Determine the (X, Y) coordinate at the center of the cell enclosing the given text.  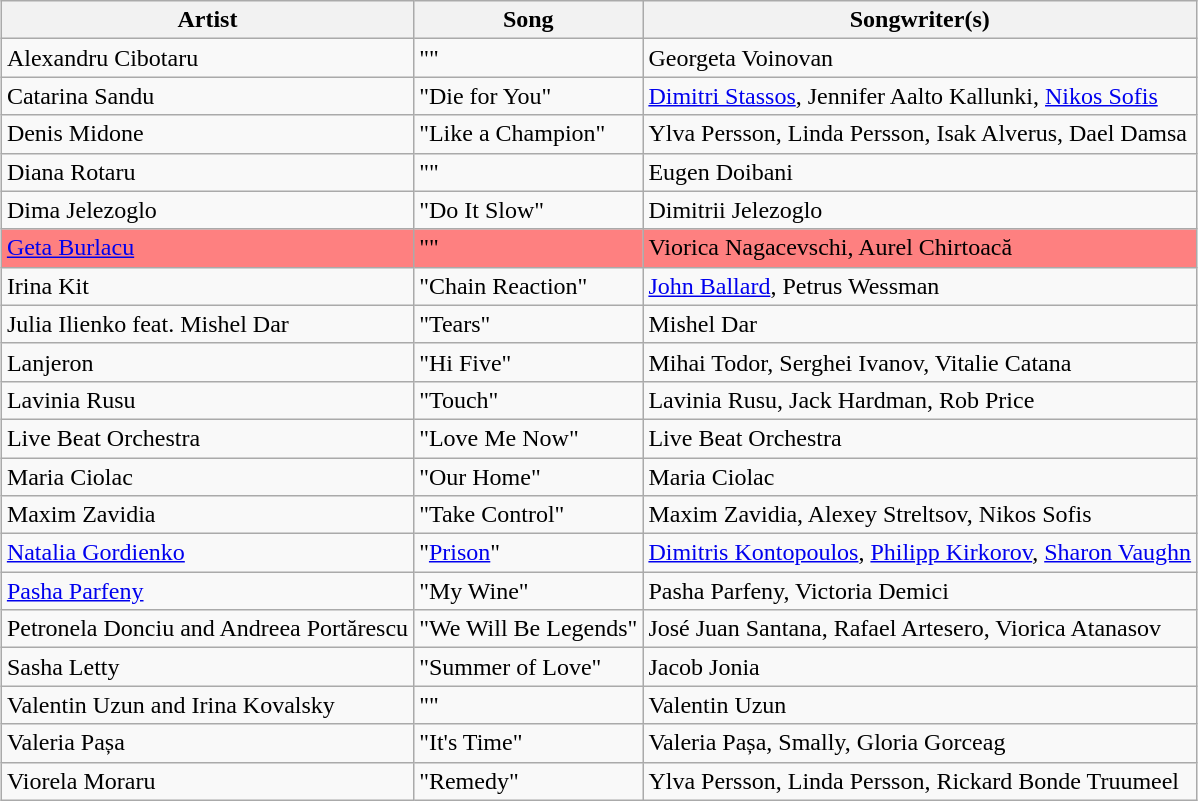
Pasha Parfeny, Victoria Demici (920, 591)
Jacob Jonia (920, 667)
"Die for You" (528, 96)
John Ballard, Petrus Wessman (920, 286)
Maxim Zavidia (207, 515)
Catarina Sandu (207, 96)
"Do It Slow" (528, 210)
Mihai Todor, Serghei Ivanov, Vitalie Catana (920, 362)
Pasha Parfeny (207, 591)
Sasha Letty (207, 667)
Ylva Persson, Linda Persson, Isak Alverus, Dael Damsa (920, 134)
"My Wine" (528, 591)
"Our Home" (528, 477)
"Summer of Love" (528, 667)
"Chain Reaction" (528, 286)
Dimitrii Jelezoglo (920, 210)
Valentin Uzun (920, 705)
Denis Midone (207, 134)
Song (528, 20)
Natalia Gordienko (207, 553)
"Love Me Now" (528, 438)
Ylva Persson, Linda Persson, Rickard Bonde Truumeel (920, 781)
"Like a Champion" (528, 134)
Lavinia Rusu, Jack Hardman, Rob Price (920, 400)
"Take Control" (528, 515)
"It's Time" (528, 743)
Valeria Pașa (207, 743)
Dimitri Stassos, Jennifer Aalto Kallunki, Nikos Sofis (920, 96)
Artist (207, 20)
Lavinia Rusu (207, 400)
Mishel Dar (920, 324)
Alexandru Cibotaru (207, 58)
"Remedy" (528, 781)
Lanjeron (207, 362)
Valeria Pașa, Smally, Gloria Gorceag (920, 743)
Dimitris Kontopoulos, Philipp Kirkorov, Sharon Vaughn (920, 553)
"Hi Five" (528, 362)
Viorela Moraru (207, 781)
Eugen Doibani (920, 172)
Valentin Uzun and Irina Kovalsky (207, 705)
Georgeta Voinovan (920, 58)
José Juan Santana, Rafael Artesero, Viorica Atanasov (920, 629)
Dima Jelezoglo (207, 210)
Viorica Nagacevschi, Aurel Chirtoacă (920, 248)
Geta Burlacu (207, 248)
Julia Ilienko feat. Mishel Dar (207, 324)
"Touch" (528, 400)
Irina Kit (207, 286)
"We Will Be Legends" (528, 629)
Songwriter(s) (920, 20)
Petronela Donciu and Andreea Portărescu (207, 629)
Diana Rotaru (207, 172)
Maxim Zavidia, Alexey Streltsov, Nikos Sofis (920, 515)
"Prison" (528, 553)
"Tears" (528, 324)
